Find where the given text appears and provide that cell's center as (x, y) coordinate. 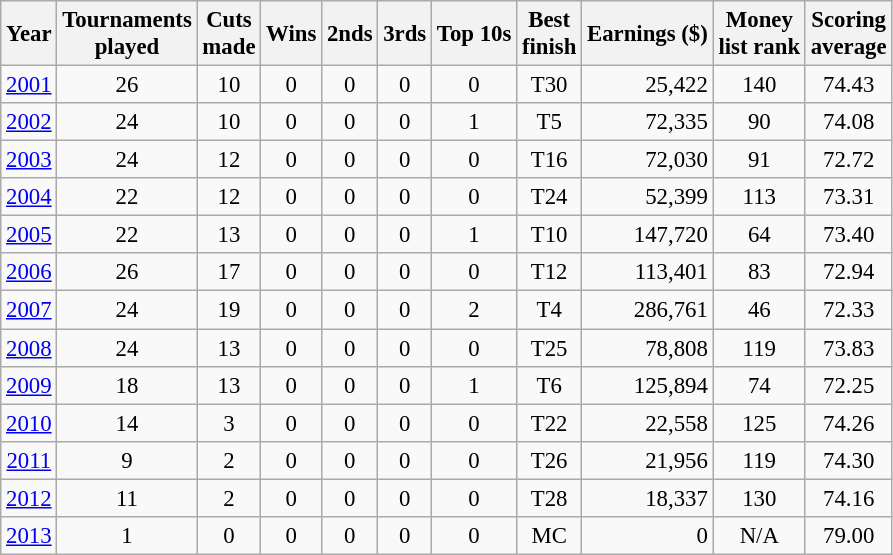
25,422 (648, 85)
2013 (29, 536)
74 (759, 385)
125 (759, 423)
Scoringaverage (848, 34)
113,401 (648, 273)
T24 (550, 197)
73.40 (848, 235)
72.94 (848, 273)
Top 10s (474, 34)
2007 (29, 310)
72.72 (848, 160)
T26 (550, 460)
83 (759, 273)
147,720 (648, 235)
79.00 (848, 536)
74.26 (848, 423)
72.25 (848, 385)
T6 (550, 385)
113 (759, 197)
2004 (29, 197)
14 (127, 423)
46 (759, 310)
72,030 (648, 160)
N/A (759, 536)
73.83 (848, 348)
17 (229, 273)
125,894 (648, 385)
Bestfinish (550, 34)
91 (759, 160)
72,335 (648, 122)
74.16 (848, 498)
11 (127, 498)
130 (759, 498)
19 (229, 310)
MC (550, 536)
21,956 (648, 460)
T16 (550, 160)
90 (759, 122)
2003 (29, 160)
2nds (350, 34)
Year (29, 34)
3rds (405, 34)
T4 (550, 310)
2005 (29, 235)
2012 (29, 498)
T22 (550, 423)
2006 (29, 273)
286,761 (648, 310)
Wins (292, 34)
73.31 (848, 197)
Tournamentsplayed (127, 34)
2008 (29, 348)
22,558 (648, 423)
52,399 (648, 197)
T30 (550, 85)
T25 (550, 348)
64 (759, 235)
72.33 (848, 310)
74.43 (848, 85)
Earnings ($) (648, 34)
74.08 (848, 122)
2010 (29, 423)
T12 (550, 273)
T28 (550, 498)
78,808 (648, 348)
74.30 (848, 460)
9 (127, 460)
Cutsmade (229, 34)
T5 (550, 122)
3 (229, 423)
Moneylist rank (759, 34)
2001 (29, 85)
140 (759, 85)
2011 (29, 460)
2009 (29, 385)
T10 (550, 235)
2002 (29, 122)
18,337 (648, 498)
18 (127, 385)
